Scan for the cell matching the given text and deliver its (X, Y) coordinate at center. 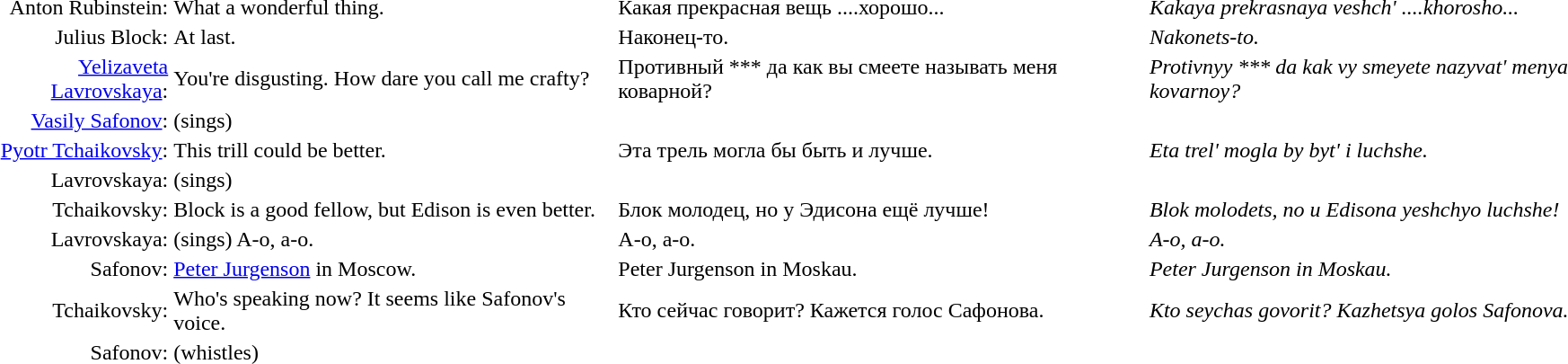
Peter Jurgenson in Moskau. (882, 269)
This trill could be better. (393, 150)
At last. (393, 37)
Блок молодец, но у Эдисона ещё лучше! (882, 209)
Block is a good fellow, but Edison is even better. (393, 209)
Кто сейчас говорит? Кажется голос Сафонова. (882, 311)
Peter Jurgenson in Moscow. (393, 269)
Противный *** да как вы смеете называть меня коварной? (882, 79)
А-о, а-о. (882, 239)
Who's speaking now? It seems like Safonov's voice. (393, 311)
Эта трель могла бы быть и лучше. (882, 150)
Наконец-то. (882, 37)
You're disgusting. How dare you call me crafty? (393, 79)
(sings) A-o, a-o. (393, 239)
